From the cell containing the given text, extract its center point as [X, Y] coordinate. 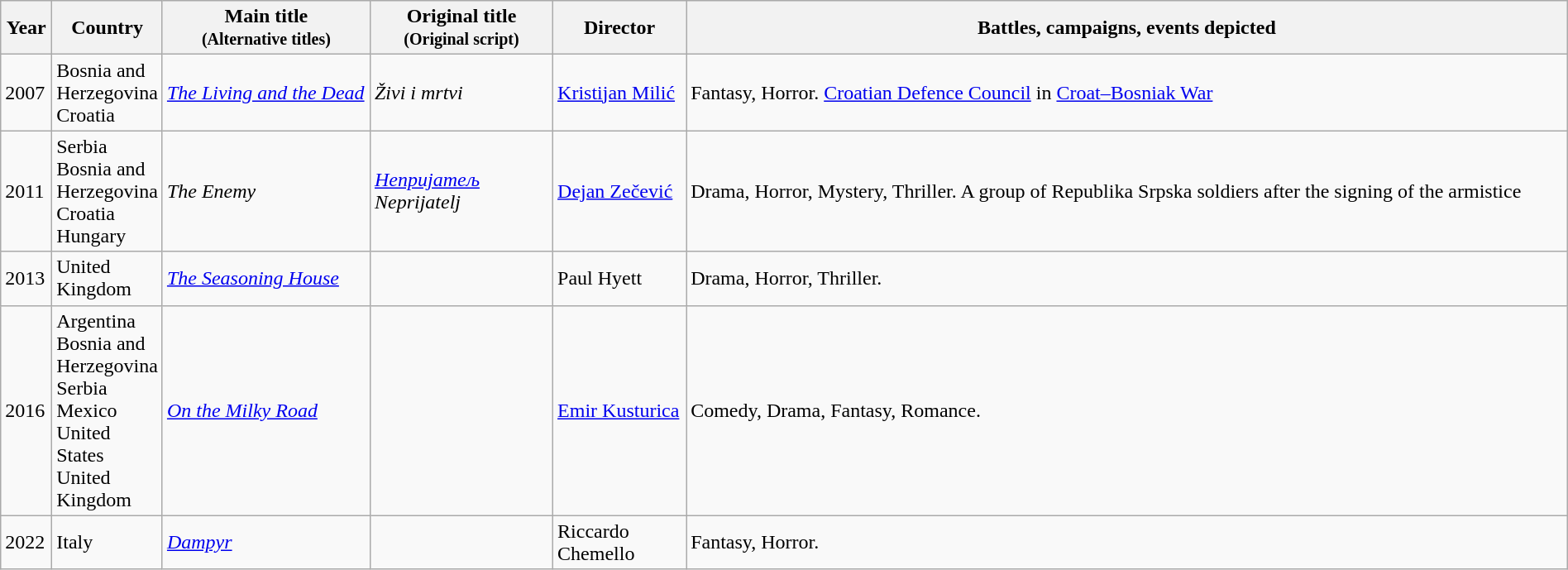
Fantasy, Horror. [1127, 543]
Drama, Horror, Mystery, Thriller. A group of Republika Srpska soldiers after the signing of the armistice [1127, 191]
2011 [26, 191]
The Living and the Dead [266, 93]
2007 [26, 93]
Emir Kusturica [620, 410]
The Seasoning House [266, 278]
Bosnia and HerzegovinaCroatia [108, 93]
United Kingdom [108, 278]
Comedy, Drama, Fantasy, Romance. [1127, 410]
Original title(Original script) [461, 28]
Battles, campaigns, events depicted [1127, 28]
Main title(Alternative titles) [266, 28]
The Enemy [266, 191]
2022 [26, 543]
Drama, Horror, Thriller. [1127, 278]
On the Milky Road [266, 410]
Paul Hyett [620, 278]
Director [620, 28]
Country [108, 28]
ArgentinaBosnia and HerzegovinaSerbiaMexicoUnited StatesUnited Kingdom [108, 410]
Dampyr [266, 543]
2016 [26, 410]
SerbiaBosnia and HerzegovinaCroatiaHungary [108, 191]
Dejan Zečević [620, 191]
2013 [26, 278]
Year [26, 28]
Živi i mrtvi [461, 93]
Fantasy, Horror. Croatian Defence Council in Croat–Bosniak War [1127, 93]
Riccardo Chemello [620, 543]
Kristijan Milić [620, 93]
НепријатељNeprijatelj [461, 191]
Italy [108, 543]
